Capture the cell that displays the provided text and extract its (x, y) central coordinate. 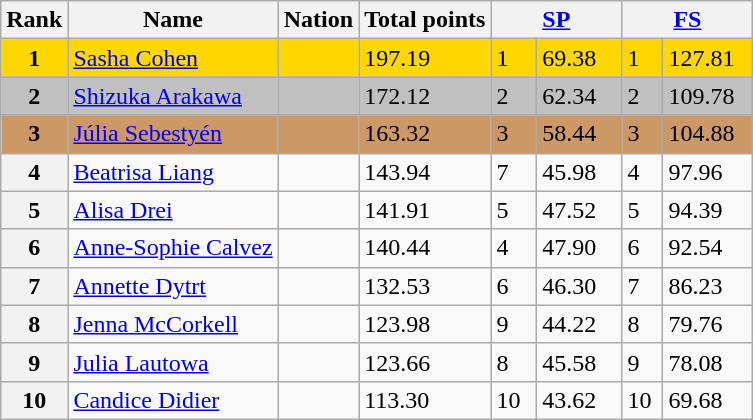
Annette Dytrt (173, 286)
43.62 (580, 400)
Shizuka Arakawa (173, 96)
79.76 (708, 324)
Julia Lautowa (173, 362)
Total points (425, 20)
Anne-Sophie Calvez (173, 248)
97.96 (708, 172)
172.12 (425, 96)
46.30 (580, 286)
92.54 (708, 248)
45.98 (580, 172)
Name (173, 20)
Júlia Sebestyén (173, 134)
104.88 (708, 134)
Nation (318, 20)
Alisa Drei (173, 210)
113.30 (425, 400)
45.58 (580, 362)
Rank (34, 20)
69.68 (708, 400)
197.19 (425, 58)
123.66 (425, 362)
47.52 (580, 210)
FS (688, 20)
47.90 (580, 248)
141.91 (425, 210)
SP (556, 20)
58.44 (580, 134)
123.98 (425, 324)
94.39 (708, 210)
Candice Didier (173, 400)
69.38 (580, 58)
140.44 (425, 248)
109.78 (708, 96)
127.81 (708, 58)
78.08 (708, 362)
62.34 (580, 96)
143.94 (425, 172)
Sasha Cohen (173, 58)
86.23 (708, 286)
44.22 (580, 324)
Jenna McCorkell (173, 324)
132.53 (425, 286)
Beatrisa Liang (173, 172)
163.32 (425, 134)
